For the text-containing cell, return its midpoint in (x, y) coordinate format. 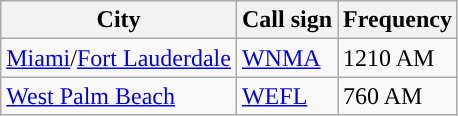
760 AM (398, 96)
WEFL (286, 96)
West Palm Beach (119, 96)
City (119, 20)
Miami/Fort Lauderdale (119, 58)
Call sign (286, 20)
WNMA (286, 58)
Frequency (398, 20)
1210 AM (398, 58)
